Return the (X, Y) coordinate for the center point of the cell that contains the specified text.  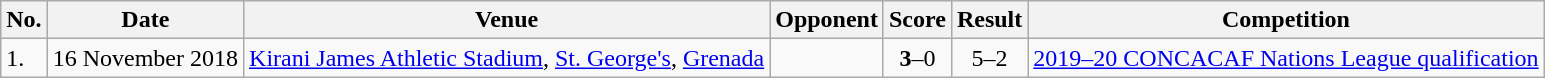
No. (24, 20)
Opponent (827, 20)
2019–20 CONCACAF Nations League qualification (1286, 58)
Result (989, 20)
16 November 2018 (145, 58)
Competition (1286, 20)
Kirani James Athletic Stadium, St. George's, Grenada (507, 58)
Venue (507, 20)
Date (145, 20)
5–2 (989, 58)
1. (24, 58)
Score (917, 20)
3–0 (917, 58)
